Determine the (X, Y) coordinate at the center of the cell enclosing the given text.  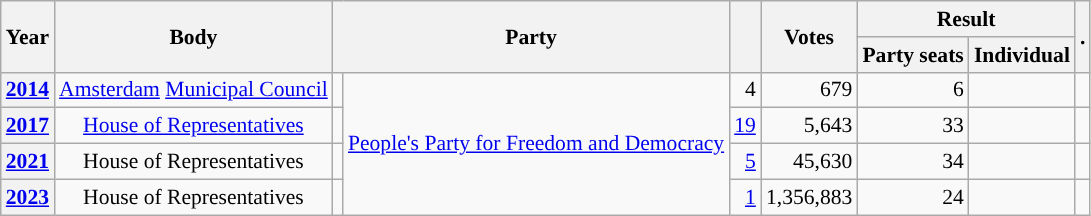
2014 (28, 90)
People's Party for Freedom and Democracy (536, 143)
. (1083, 36)
33 (912, 126)
Party seats (912, 55)
4 (745, 90)
Result (966, 19)
679 (809, 90)
34 (912, 162)
2021 (28, 162)
19 (745, 126)
Amsterdam Municipal Council (194, 90)
1 (745, 197)
6 (912, 90)
1,356,883 (809, 197)
Party (531, 36)
Body (194, 36)
45,630 (809, 162)
Votes (809, 36)
2017 (28, 126)
5,643 (809, 126)
24 (912, 197)
5 (745, 162)
2023 (28, 197)
Individual (1022, 55)
Year (28, 36)
